Determine the [x, y] coordinate at the center of the cell enclosing the given text.  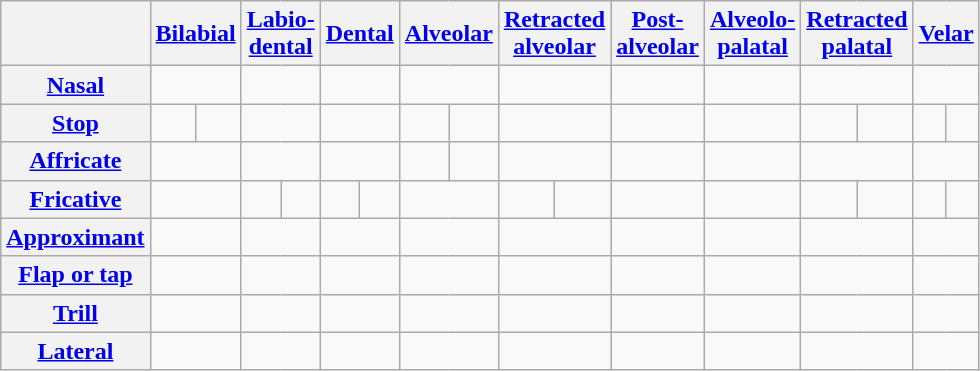
Trill [76, 313]
Lateral [76, 351]
Retractedpalatal [857, 34]
Alveolar [448, 34]
Flap or tap [76, 275]
Labio-dental [280, 34]
Retractedalveolar [554, 34]
Stop [76, 123]
Bilabial [196, 34]
Approximant [76, 237]
Nasal [76, 85]
Fricative [76, 199]
Post-alveolar [658, 34]
Alveolo-palatal [752, 34]
Affricate [76, 161]
Dental [360, 34]
Velar [946, 34]
